Detect which cell encompasses the target text, then output its (x, y) center coordinate. 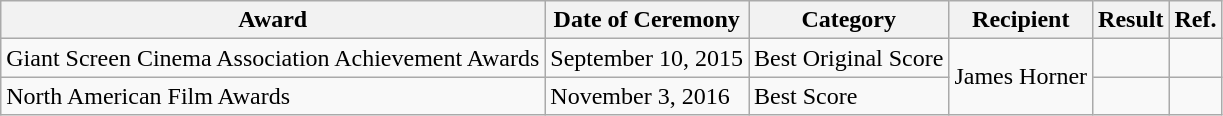
Best Score (849, 96)
Best Original Score (849, 58)
James Horner (1021, 77)
Result (1131, 20)
Category (849, 20)
November 3, 2016 (647, 96)
Giant Screen Cinema Association Achievement Awards (273, 58)
September 10, 2015 (647, 58)
Recipient (1021, 20)
Award (273, 20)
Ref. (1196, 20)
Date of Ceremony (647, 20)
North American Film Awards (273, 96)
